Search for the cell housing the specified text and yield its (X, Y) center coordinate. 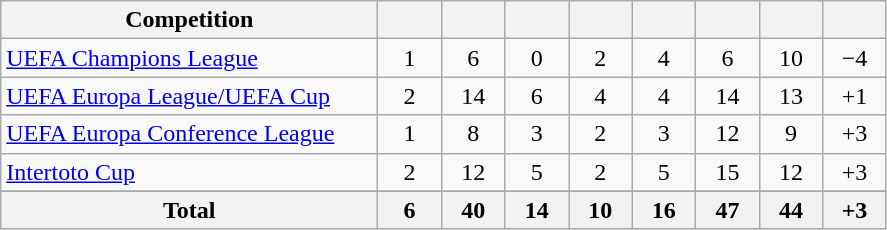
9 (791, 134)
Competition (190, 20)
0 (537, 58)
UEFA Champions League (190, 58)
Total (190, 210)
13 (791, 96)
−4 (855, 58)
44 (791, 210)
+1 (855, 96)
Intertoto Cup (190, 172)
15 (728, 172)
40 (473, 210)
16 (664, 210)
8 (473, 134)
47 (728, 210)
UEFA Europa League/UEFA Cup (190, 96)
UEFA Europa Conference League (190, 134)
